Find where the given text appears and provide that cell's center as [x, y] coordinate. 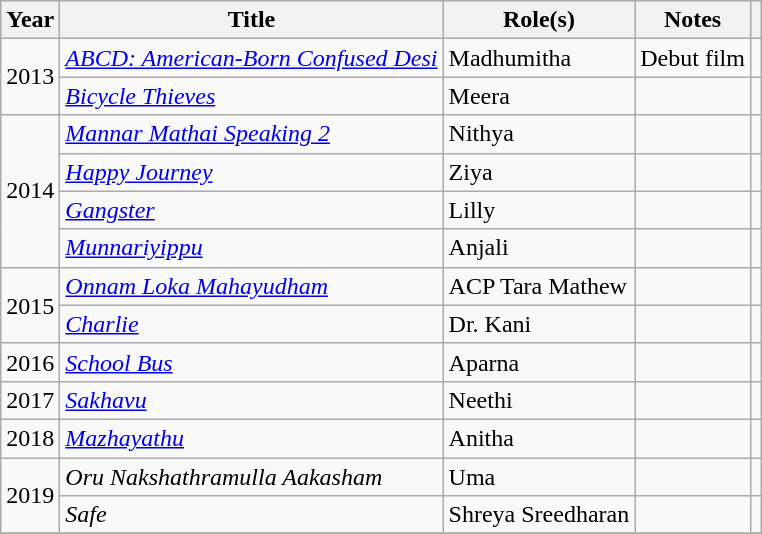
Charlie [252, 324]
Oru Nakshathramulla Aakasham [252, 477]
Lilly [539, 210]
Munnariyippu [252, 248]
Nithya [539, 134]
Notes [693, 20]
Gangster [252, 210]
Onnam Loka Mahayudham [252, 286]
2015 [30, 305]
Mazhayathu [252, 438]
Bicycle Thieves [252, 96]
Mannar Mathai Speaking 2 [252, 134]
Meera [539, 96]
2013 [30, 77]
2014 [30, 191]
Dr. Kani [539, 324]
2017 [30, 400]
Debut film [693, 58]
Uma [539, 477]
2018 [30, 438]
Title [252, 20]
School Bus [252, 362]
Ziya [539, 172]
Anjali [539, 248]
2016 [30, 362]
2019 [30, 496]
Role(s) [539, 20]
Aparna [539, 362]
Neethi [539, 400]
Madhumitha [539, 58]
ACP Tara Mathew [539, 286]
Sakhavu [252, 400]
ABCD: American-Born Confused Desi [252, 58]
Safe [252, 515]
Happy Journey [252, 172]
Year [30, 20]
Shreya Sreedharan [539, 515]
Anitha [539, 438]
